Identify which cell holds the provided text, then report its [X, Y] central coordinate. 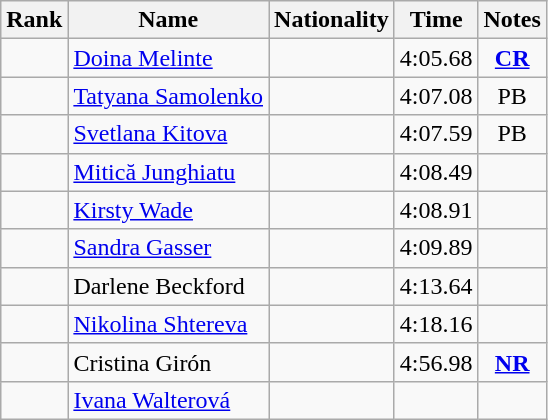
4:05.68 [436, 58]
Ivana Walterová [168, 400]
Nationality [332, 20]
Tatyana Samolenko [168, 96]
4:07.59 [436, 134]
Mitică Junghiatu [168, 172]
Kirsty Wade [168, 210]
NR [512, 362]
4:07.08 [436, 96]
Name [168, 20]
4:56.98 [436, 362]
Darlene Beckford [168, 286]
Svetlana Kitova [168, 134]
Cristina Girón [168, 362]
4:13.64 [436, 286]
4:09.89 [436, 248]
Time [436, 20]
Sandra Gasser [168, 248]
4:08.49 [436, 172]
Notes [512, 20]
4:08.91 [436, 210]
4:18.16 [436, 324]
Rank [34, 20]
Nikolina Shtereva [168, 324]
Doina Melinte [168, 58]
CR [512, 58]
